Extract the (x, y) coordinate from the center of the cell holding the provided text.  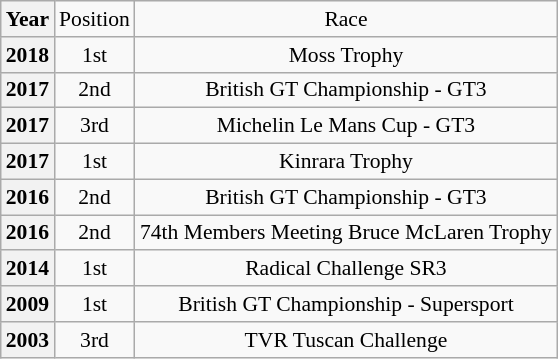
74th Members Meeting Bruce McLaren Trophy (346, 233)
2014 (28, 269)
Position (94, 19)
Kinrara Trophy (346, 162)
Radical Challenge SR3 (346, 269)
2018 (28, 55)
Moss Trophy (346, 55)
Michelin Le Mans Cup - GT3 (346, 126)
Year (28, 19)
British GT Championship - Supersport (346, 304)
TVR Tuscan Challenge (346, 340)
2009 (28, 304)
Race (346, 19)
2003 (28, 340)
